Return the [X, Y] coordinate for the center point of the cell that contains the specified text.  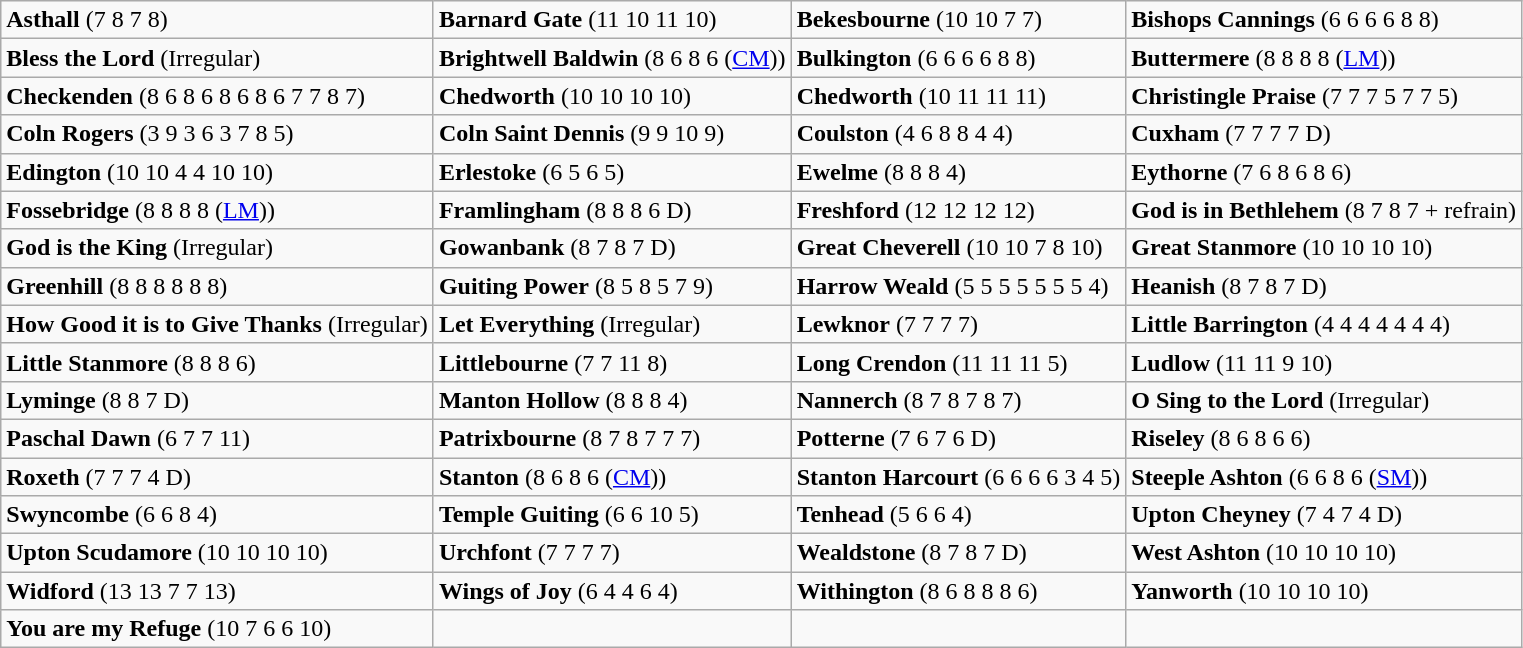
Little Barrington (4 4 4 4 4 4 4) [1324, 324]
Erlestoke (6 5 6 5) [612, 172]
Patrixbourne (8 7 8 7 7 7) [612, 438]
Roxeth (7 7 7 4 D) [218, 477]
You are my Refuge (10 7 6 6 10) [218, 629]
Coln Saint Dennis (9 9 10 9) [612, 134]
Bekesbourne (10 10 7 7) [958, 20]
Manton Hollow (8 8 8 4) [612, 400]
Riseley (8 6 8 6 6) [1324, 438]
Eythorne (7 6 8 6 8 6) [1324, 172]
Stanton Harcourt (6 6 6 6 3 4 5) [958, 477]
Upton Cheyney (7 4 7 4 D) [1324, 515]
Urchfont (7 7 7 7) [612, 553]
Wings of Joy (6 4 4 6 4) [612, 591]
Bulkington (6 6 6 6 8 8) [958, 58]
God is in Bethlehem (8 7 8 7 + refrain) [1324, 210]
Christingle Praise (7 7 7 5 7 7 5) [1324, 96]
Little Stanmore (8 8 8 6) [218, 362]
Heanish (8 7 8 7 D) [1324, 286]
Great Cheverell (10 10 7 8 10) [958, 248]
Gowanbank (8 7 8 7 D) [612, 248]
Greenhill (8 8 8 8 8 8) [218, 286]
Lewknor (7 7 7 7) [958, 324]
Chedworth (10 11 11 11) [958, 96]
Cuxham (7 7 7 7 D) [1324, 134]
Framlingham (8 8 8 6 D) [612, 210]
Tenhead (5 6 6 4) [958, 515]
Widford (13 13 7 7 13) [218, 591]
Paschal Dawn (6 7 7 11) [218, 438]
Ludlow (11 11 9 10) [1324, 362]
Potterne (7 6 7 6 D) [958, 438]
Nannerch (8 7 8 7 8 7) [958, 400]
Freshford (12 12 12 12) [958, 210]
Ewelme (8 8 8 4) [958, 172]
Littlebourne (7 7 11 8) [612, 362]
Long Crendon (11 11 11 5) [958, 362]
Temple Guiting (6 6 10 5) [612, 515]
Fossebridge (8 8 8 8 (LM)) [218, 210]
Swyncombe (6 6 8 4) [218, 515]
Stanton (8 6 8 6 (CM)) [612, 477]
Chedworth (10 10 10 10) [612, 96]
Withington (8 6 8 8 8 6) [958, 591]
God is the King (Irregular) [218, 248]
West Ashton (10 10 10 10) [1324, 553]
Upton Scudamore (10 10 10 10) [218, 553]
Lyminge (8 8 7 D) [218, 400]
Coulston (4 6 8 8 4 4) [958, 134]
Brightwell Baldwin (8 6 8 6 (CM)) [612, 58]
Harrow Weald (5 5 5 5 5 5 5 4) [958, 286]
Guiting Power (8 5 8 5 7 9) [612, 286]
Bishops Cannings (6 6 6 6 8 8) [1324, 20]
How Good it is to Give Thanks (Irregular) [218, 324]
O Sing to the Lord (Irregular) [1324, 400]
Wealdstone (8 7 8 7 D) [958, 553]
Barnard Gate (11 10 11 10) [612, 20]
Edington (10 10 4 4 10 10) [218, 172]
Checkenden (8 6 8 6 8 6 8 6 7 7 8 7) [218, 96]
Yanworth (10 10 10 10) [1324, 591]
Coln Rogers (3 9 3 6 3 7 8 5) [218, 134]
Bless the Lord (Irregular) [218, 58]
Great Stanmore (10 10 10 10) [1324, 248]
Steeple Ashton (6 6 8 6 (SM)) [1324, 477]
Asthall (7 8 7 8) [218, 20]
Buttermere (8 8 8 8 (LM)) [1324, 58]
Let Everything (Irregular) [612, 324]
